Extract the [X, Y] coordinate from the center of the cell holding the provided text.  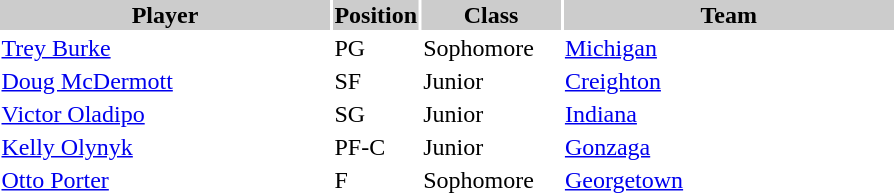
SG [376, 114]
Creighton [728, 81]
Doug McDermott [165, 81]
Michigan [728, 48]
Sophomore [492, 48]
Player [165, 15]
Team [728, 15]
Indiana [728, 114]
Kelly Olynyk [165, 147]
PG [376, 48]
Class [492, 15]
Position [376, 15]
Victor Oladipo [165, 114]
PF-C [376, 147]
Trey Burke [165, 48]
SF [376, 81]
Gonzaga [728, 147]
